Scan for the cell matching the given text and deliver its (x, y) coordinate at center. 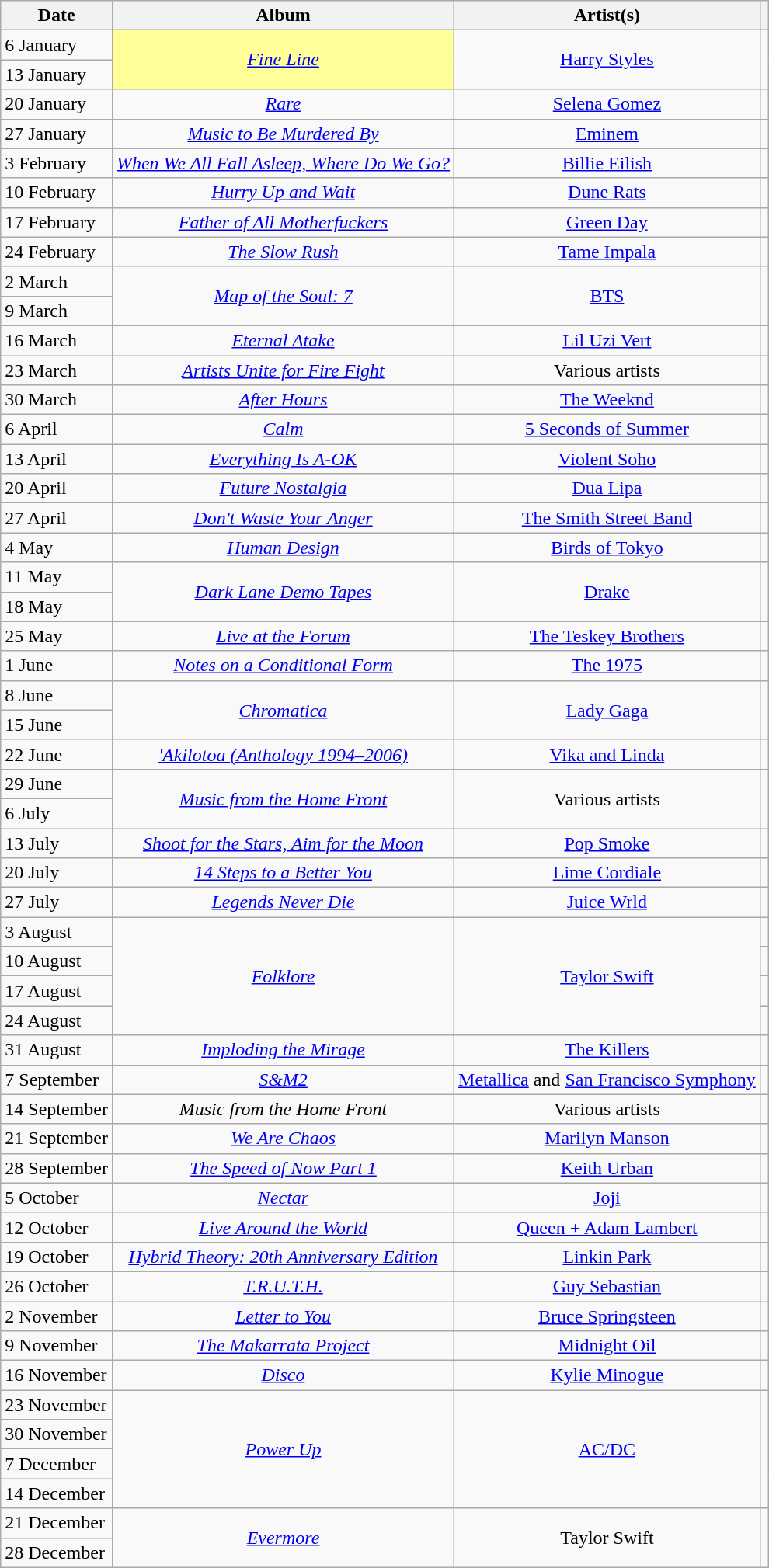
21 September (57, 1139)
Billie Eilish (607, 163)
20 January (57, 104)
Dua Lipa (607, 488)
AC/DC (607, 1449)
8 June (57, 695)
2 March (57, 281)
Violent Soho (607, 459)
Linkin Park (607, 1257)
Lady Gaga (607, 710)
27 April (57, 518)
10 February (57, 193)
31 August (57, 1050)
2 November (57, 1316)
Lil Uzi Vert (607, 340)
The Smith Street Band (607, 518)
Guy Sebastian (607, 1286)
Green Day (607, 222)
After Hours (283, 400)
Drake (607, 592)
13 April (57, 459)
'Akilotoa (Anthology 1994–2006) (283, 754)
Kylie Minogue (607, 1375)
Hurry Up and Wait (283, 193)
Disco (283, 1375)
9 March (57, 311)
Date (57, 16)
Pop Smoke (607, 843)
Dark Lane Demo Tapes (283, 592)
24 August (57, 1020)
Letter to You (283, 1316)
23 November (57, 1405)
Power Up (283, 1449)
13 July (57, 843)
30 November (57, 1434)
27 January (57, 134)
When We All Fall Asleep, Where Do We Go? (283, 163)
Map of the Soul: 7 (283, 296)
The Teskey Brothers (607, 636)
Notes on a Conditional Form (283, 666)
Dune Rats (607, 193)
Calm (283, 429)
28 December (57, 1552)
17 February (57, 222)
28 September (57, 1168)
14 December (57, 1493)
29 June (57, 784)
24 February (57, 252)
Everything Is A-OK (283, 459)
Metallica and San Francisco Symphony (607, 1080)
The 1975 (607, 666)
We Are Chaos (283, 1139)
Eminem (607, 134)
12 October (57, 1227)
20 July (57, 873)
6 July (57, 813)
22 June (57, 754)
18 May (57, 607)
1 June (57, 666)
Music to Be Murdered By (283, 134)
Harry Styles (607, 60)
Shoot for the Stars, Aim for the Moon (283, 843)
The Speed of Now Part 1 (283, 1168)
Live Around the World (283, 1227)
Hybrid Theory: 20th Anniversary Edition (283, 1257)
S&M2 (283, 1080)
Lime Cordiale (607, 873)
Rare (283, 104)
The Weeknd (607, 400)
Midnight Oil (607, 1346)
Selena Gomez (607, 104)
26 October (57, 1286)
21 December (57, 1523)
9 November (57, 1346)
Chromatica (283, 710)
5 October (57, 1198)
Bruce Springsteen (607, 1316)
BTS (607, 296)
11 May (57, 577)
20 April (57, 488)
19 October (57, 1257)
The Killers (607, 1050)
Father of All Motherfuckers (283, 222)
4 May (57, 548)
Eternal Atake (283, 340)
6 April (57, 429)
3 February (57, 163)
Marilyn Manson (607, 1139)
14 Steps to a Better You (283, 873)
13 January (57, 75)
Folklore (283, 976)
Don't Waste Your Anger (283, 518)
Live at the Forum (283, 636)
Evermore (283, 1538)
Nectar (283, 1198)
Human Design (283, 548)
Tame Impala (607, 252)
Joji (607, 1198)
16 March (57, 340)
7 September (57, 1080)
Queen + Adam Lambert (607, 1227)
Juice Wrld (607, 902)
16 November (57, 1375)
14 September (57, 1109)
Birds of Tokyo (607, 548)
10 August (57, 961)
7 December (57, 1464)
30 March (57, 400)
5 Seconds of Summer (607, 429)
15 June (57, 725)
23 March (57, 370)
25 May (57, 636)
Imploding the Mirage (283, 1050)
Legends Never Die (283, 902)
3 August (57, 932)
Keith Urban (607, 1168)
T.R.U.T.H. (283, 1286)
The Makarrata Project (283, 1346)
Vika and Linda (607, 754)
27 July (57, 902)
17 August (57, 991)
Fine Line (283, 60)
The Slow Rush (283, 252)
Artist(s) (607, 16)
Album (283, 16)
Artists Unite for Fire Fight (283, 370)
Future Nostalgia (283, 488)
6 January (57, 45)
